Return [X, Y] of the center of cell containing provided text 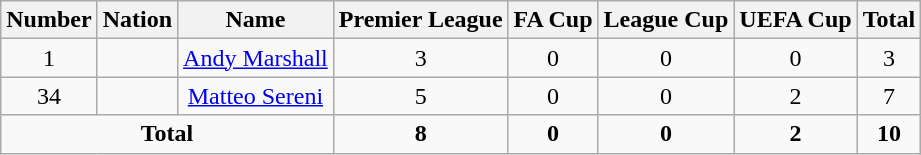
34 [49, 96]
Premier League [420, 20]
Number [49, 20]
10 [889, 134]
8 [420, 134]
UEFA Cup [796, 20]
Name [256, 20]
League Cup [666, 20]
FA Cup [553, 20]
Andy Marshall [256, 58]
1 [49, 58]
7 [889, 96]
5 [420, 96]
Nation [137, 20]
Matteo Sereni [256, 96]
